Return the [X, Y] coordinate for the center point of the cell that contains the specified text.  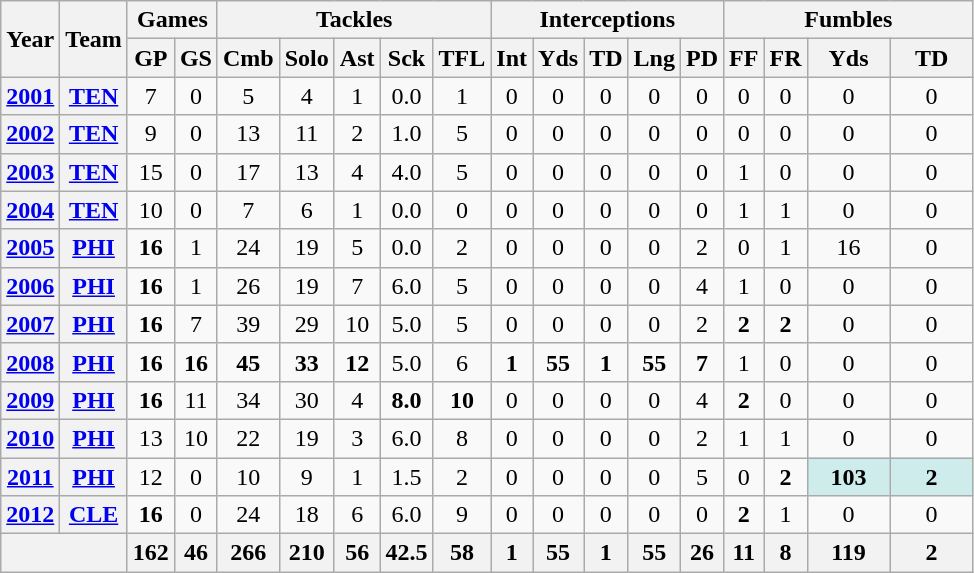
PD [702, 58]
210 [306, 553]
103 [848, 477]
CLE [94, 515]
GP [150, 58]
46 [196, 553]
2011 [30, 477]
Sck [406, 58]
2006 [30, 286]
33 [306, 362]
Int [512, 58]
GS [196, 58]
2004 [30, 210]
Team [94, 39]
FR [786, 58]
3 [357, 438]
162 [150, 553]
2008 [30, 362]
30 [306, 400]
18 [306, 515]
Lng [654, 58]
34 [248, 400]
266 [248, 553]
2009 [30, 400]
TFL [462, 58]
45 [248, 362]
1.5 [406, 477]
1.0 [406, 134]
42.5 [406, 553]
2005 [30, 248]
Cmb [248, 58]
Ast [357, 58]
2007 [30, 324]
FF [744, 58]
15 [150, 172]
Games [172, 20]
56 [357, 553]
39 [248, 324]
Tackles [354, 20]
2003 [30, 172]
2001 [30, 96]
8.0 [406, 400]
Year [30, 39]
29 [306, 324]
Solo [306, 58]
Fumbles [849, 20]
2010 [30, 438]
119 [848, 553]
58 [462, 553]
17 [248, 172]
Interceptions [608, 20]
2002 [30, 134]
22 [248, 438]
2012 [30, 515]
4.0 [406, 172]
